Capture the cell that displays the provided text and extract its (X, Y) central coordinate. 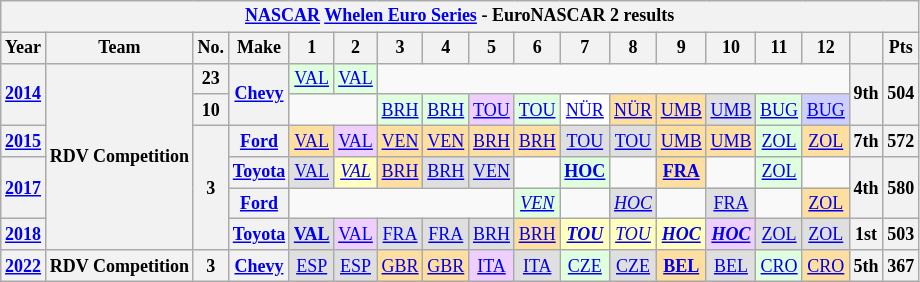
Team (119, 48)
4 (446, 48)
1 (311, 48)
2017 (24, 188)
23 (210, 78)
367 (901, 266)
11 (780, 48)
Make (258, 48)
7 (585, 48)
7th (866, 140)
580 (901, 188)
12 (826, 48)
No. (210, 48)
6 (537, 48)
Year (24, 48)
2018 (24, 234)
2022 (24, 266)
2015 (24, 140)
4th (866, 188)
503 (901, 234)
5th (866, 266)
NASCAR Whelen Euro Series - EuroNASCAR 2 results (460, 16)
1st (866, 234)
9 (681, 48)
8 (634, 48)
2014 (24, 94)
9th (866, 94)
5 (492, 48)
2 (356, 48)
Pts (901, 48)
572 (901, 140)
504 (901, 94)
